Output the [X, Y] coordinate of the center of the cell containing the given text.  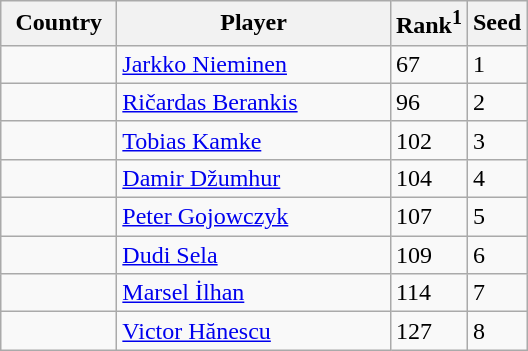
102 [428, 140]
104 [428, 178]
6 [496, 255]
Player [254, 24]
107 [428, 217]
Rank1 [428, 24]
Seed [496, 24]
5 [496, 217]
4 [496, 178]
Marsel İlhan [254, 293]
Peter Gojowczyk [254, 217]
3 [496, 140]
Dudi Sela [254, 255]
2 [496, 102]
Tobias Kamke [254, 140]
Victor Hănescu [254, 331]
67 [428, 64]
Damir Džumhur [254, 178]
Country [59, 24]
127 [428, 331]
8 [496, 331]
1 [496, 64]
7 [496, 293]
Ričardas Berankis [254, 102]
114 [428, 293]
109 [428, 255]
Jarkko Nieminen [254, 64]
96 [428, 102]
